Return (x, y) of the center of cell containing provided text 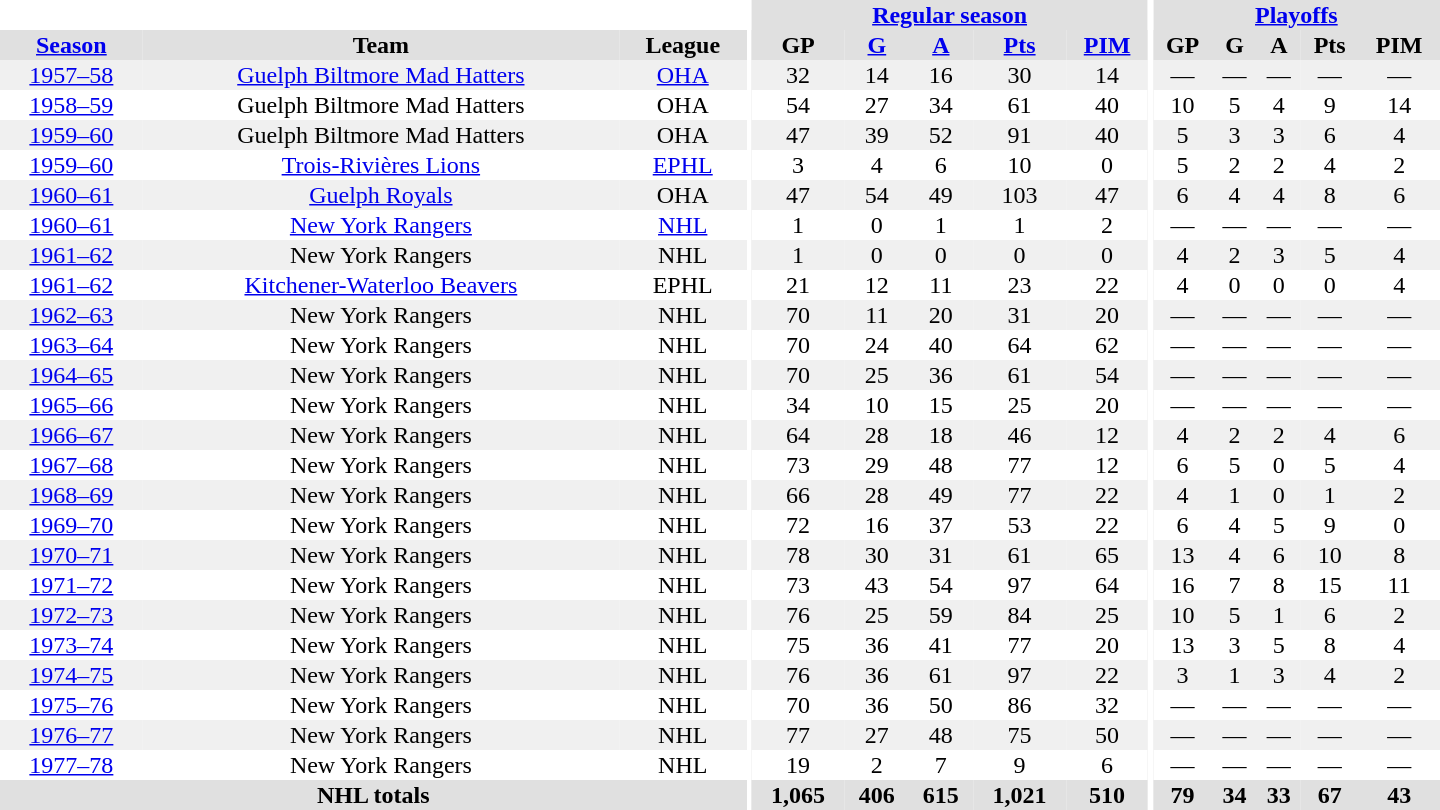
66 (798, 495)
23 (1020, 285)
1,065 (798, 795)
72 (798, 525)
1958–59 (72, 105)
67 (1330, 795)
Season (72, 45)
21 (798, 285)
103 (1020, 195)
Kitchener-Waterloo Beavers (381, 285)
62 (1106, 345)
1973–74 (72, 645)
1965–66 (72, 405)
18 (941, 435)
37 (941, 525)
19 (798, 765)
Team (381, 45)
Trois-Rivières Lions (381, 165)
1963–64 (72, 345)
1966–67 (72, 435)
46 (1020, 435)
33 (1279, 795)
1,021 (1020, 795)
65 (1106, 555)
406 (877, 795)
1977–78 (72, 765)
615 (941, 795)
78 (798, 555)
1962–63 (72, 315)
59 (941, 615)
79 (1183, 795)
91 (1020, 135)
1968–69 (72, 495)
NHL totals (373, 795)
1975–76 (72, 705)
1967–68 (72, 465)
Regular season (949, 15)
1964–65 (72, 375)
1976–77 (72, 735)
86 (1020, 705)
84 (1020, 615)
1974–75 (72, 675)
52 (941, 135)
1969–70 (72, 525)
41 (941, 645)
24 (877, 345)
1957–58 (72, 75)
39 (877, 135)
510 (1106, 795)
1972–73 (72, 615)
1971–72 (72, 585)
29 (877, 465)
Playoffs (1296, 15)
53 (1020, 525)
1970–71 (72, 555)
Guelph Royals (381, 195)
League (682, 45)
